Scan for the cell matching the given text and deliver its (X, Y) coordinate at center. 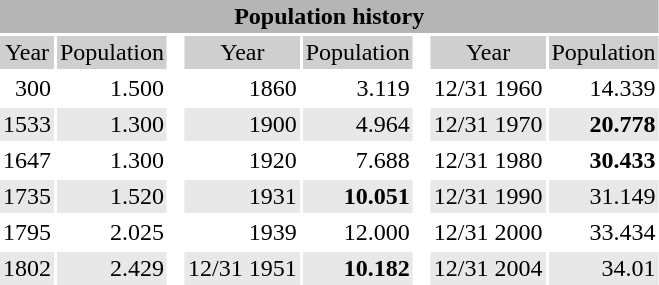
12/31 1990 (488, 196)
1931 (242, 196)
2.025 (112, 232)
1920 (242, 160)
12/31 2000 (488, 232)
20.778 (603, 124)
1533 (27, 124)
12/31 1951 (242, 268)
12.000 (358, 232)
300 (27, 88)
12/31 1960 (488, 88)
10.182 (358, 268)
34.01 (603, 268)
30.433 (603, 160)
12/31 1980 (488, 160)
2.429 (112, 268)
14.339 (603, 88)
1.500 (112, 88)
1795 (27, 232)
7.688 (358, 160)
4.964 (358, 124)
33.434 (603, 232)
1900 (242, 124)
10.051 (358, 196)
12/31 2004 (488, 268)
Population history (329, 16)
12/31 1970 (488, 124)
1802 (27, 268)
1.520 (112, 196)
3.119 (358, 88)
1939 (242, 232)
1735 (27, 196)
1647 (27, 160)
31.149 (603, 196)
1860 (242, 88)
